Return (X, Y) of the center of cell containing provided text 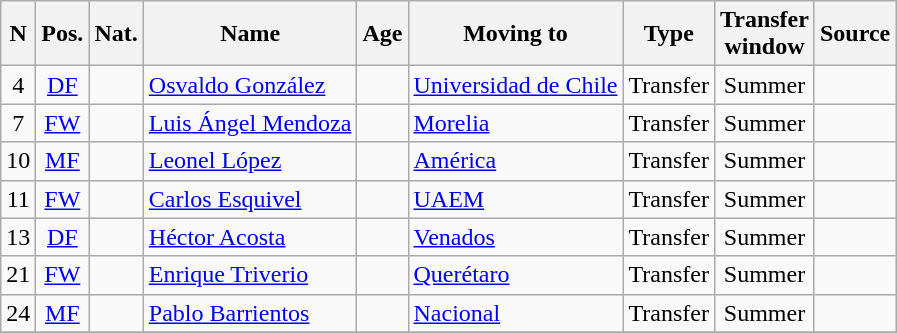
Transferwindow (765, 34)
Moving to (516, 34)
América (516, 161)
Type (669, 34)
Age (382, 34)
Osvaldo González (250, 85)
Héctor Acosta (250, 237)
Morelia (516, 123)
7 (18, 123)
Luis Ángel Mendoza (250, 123)
Querétaro (516, 275)
24 (18, 313)
UAEM (516, 199)
N (18, 34)
Carlos Esquivel (250, 199)
Source (854, 34)
21 (18, 275)
Enrique Triverio (250, 275)
Universidad de Chile (516, 85)
Pos. (62, 34)
4 (18, 85)
Nacional (516, 313)
11 (18, 199)
Name (250, 34)
Nat. (116, 34)
Venados (516, 237)
10 (18, 161)
Leonel López (250, 161)
Pablo Barrientos (250, 313)
13 (18, 237)
